Find where the given text appears and provide that cell's center as (X, Y) coordinate. 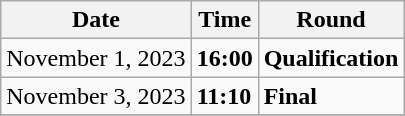
Final (331, 96)
November 1, 2023 (96, 58)
11:10 (224, 96)
November 3, 2023 (96, 96)
Qualification (331, 58)
Round (331, 20)
Date (96, 20)
Time (224, 20)
16:00 (224, 58)
